Pinpoint the cell where the given text exists, returning its (x, y) midpoint coordinate. 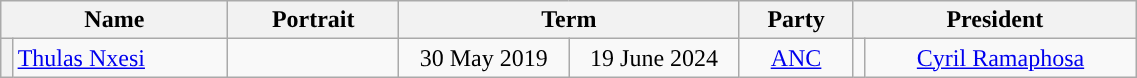
Name (114, 20)
Cyril Ramaphosa (1000, 58)
Term (568, 20)
President (995, 20)
Thulas Nxesi (120, 58)
19 June 2024 (654, 58)
Portrait (314, 20)
30 May 2019 (483, 58)
ANC (796, 58)
Party (796, 20)
